Extract the [x, y] coordinate from the center of the cell holding the provided text.  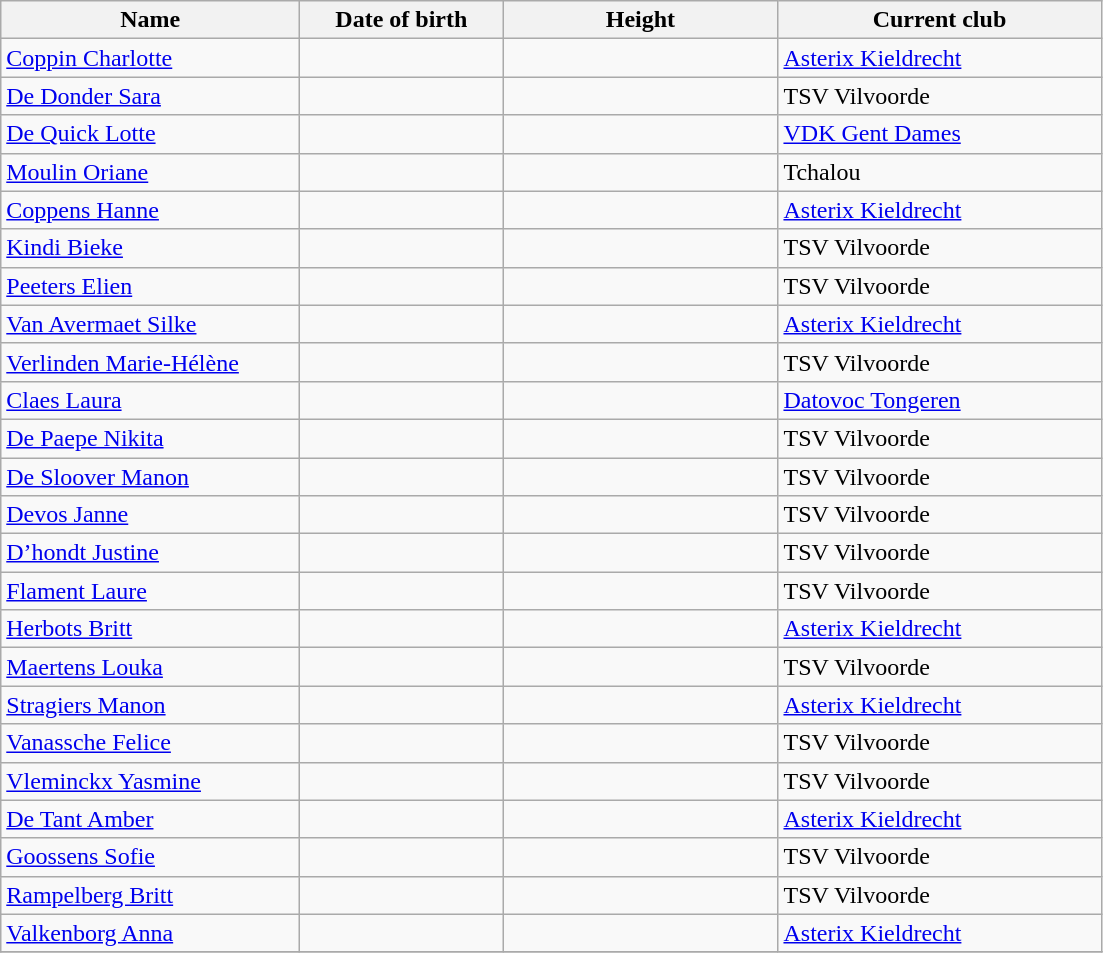
Moulin Oriane [150, 172]
D’hondt Justine [150, 553]
Devos Janne [150, 515]
Rampelberg Britt [150, 895]
Verlinden Marie-Hélène [150, 362]
De Quick Lotte [150, 134]
Coppin Charlotte [150, 58]
Vleminckx Yasmine [150, 781]
De Tant Amber [150, 819]
Herbots Britt [150, 629]
Claes Laura [150, 400]
Kindi Bieke [150, 248]
De Sloover Manon [150, 477]
Maertens Louka [150, 667]
Van Avermaet Silke [150, 324]
De Paepe Nikita [150, 438]
Name [150, 20]
Peeters Elien [150, 286]
Tchalou [940, 172]
Goossens Sofie [150, 857]
Current club [940, 20]
De Donder Sara [150, 96]
Vanassche Felice [150, 743]
Datovoc Tongeren [940, 400]
Coppens Hanne [150, 210]
Stragiers Manon [150, 705]
VDK Gent Dames [940, 134]
Height [640, 20]
Date of birth [402, 20]
Valkenborg Anna [150, 933]
Flament Laure [150, 591]
